Scan for the cell matching the given text and deliver its [X, Y] coordinate at center. 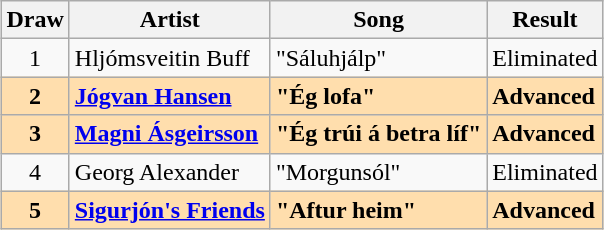
5 [35, 210]
"Ég trúi á betra líf" [378, 134]
3 [35, 134]
1 [35, 58]
Hljómsveitin Buff [170, 58]
"Aftur heim" [378, 210]
"Morgunsól" [378, 172]
Artist [170, 20]
Sigurjón's Friends [170, 210]
Jógvan Hansen [170, 96]
Song [378, 20]
Result [545, 20]
Georg Alexander [170, 172]
Draw [35, 20]
"Sáluhjálp" [378, 58]
Magni Ásgeirsson [170, 134]
2 [35, 96]
"Ég lofa" [378, 96]
4 [35, 172]
